Capture the cell that displays the provided text and extract its (x, y) central coordinate. 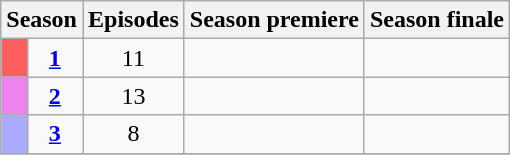
13 (133, 96)
3 (54, 134)
1 (54, 58)
Season premiere (274, 20)
2 (54, 96)
Season (42, 20)
8 (133, 134)
11 (133, 58)
Season finale (436, 20)
Episodes (133, 20)
